Find where the given text appears and provide that cell's center as [x, y] coordinate. 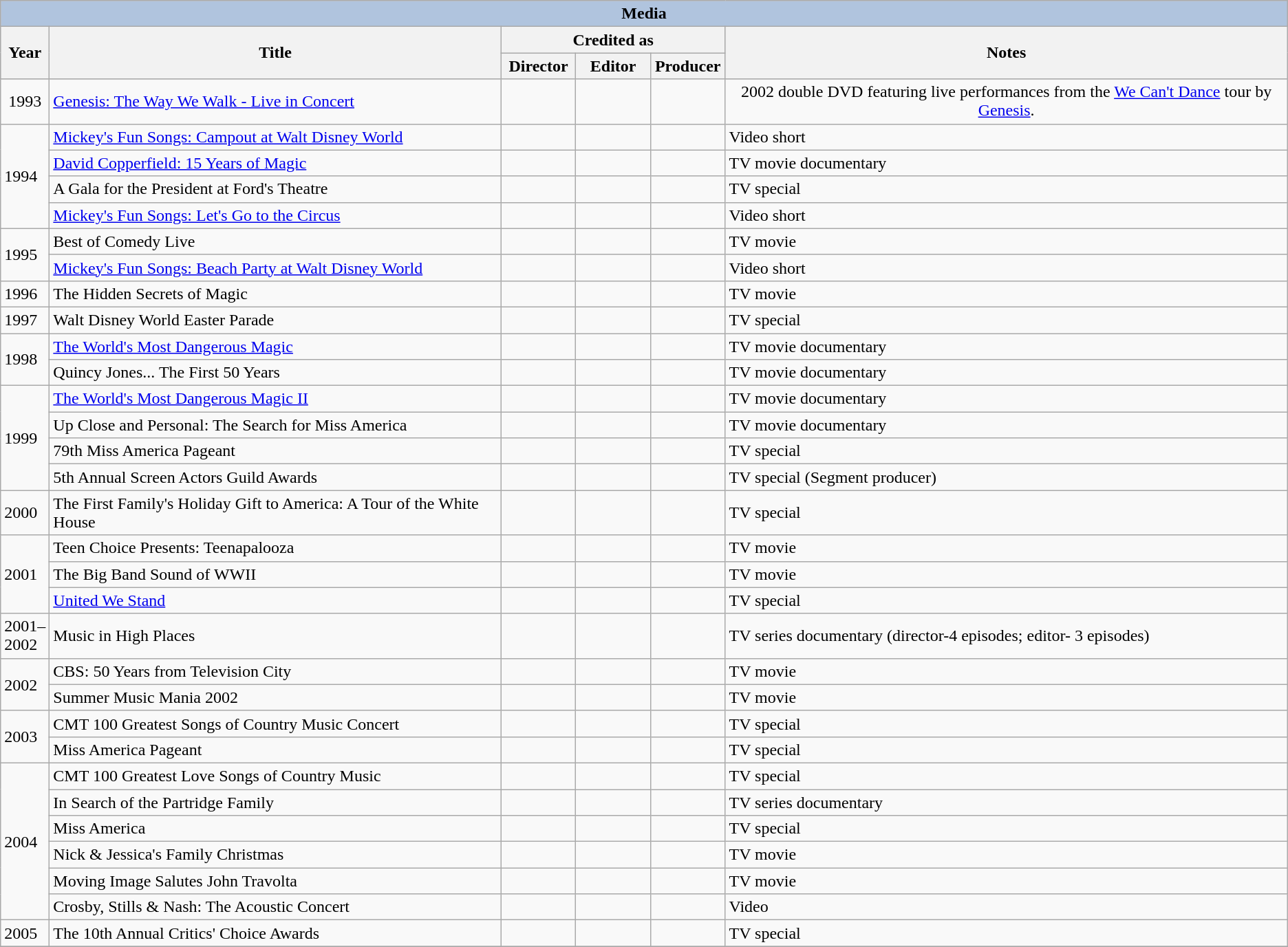
Summer Music Mania 2002 [275, 697]
The Big Band Sound of WWII [275, 574]
TV series documentary [1006, 803]
Best of Comedy Live [275, 241]
1998 [25, 359]
2004 [25, 841]
2000 [25, 513]
Credited as [613, 40]
Director [538, 66]
Mickey's Fun Songs: Let's Go to the Circus [275, 215]
TV special (Segment producer) [1006, 477]
1997 [25, 320]
Crosby, Stills & Nash: The Acoustic Concert [275, 907]
The First Family's Holiday Gift to America: A Tour of the White House [275, 513]
1994 [25, 176]
The 10th Annual Critics' Choice Awards [275, 933]
TV series documentary (director-4 episodes; editor- 3 episodes) [1006, 635]
1993 [25, 102]
The World's Most Dangerous Magic II [275, 399]
Title [275, 53]
Teen Choice Presents: Teenapalooza [275, 548]
2005 [25, 933]
Media [644, 14]
Year [25, 53]
Walt Disney World Easter Parade [275, 320]
The Hidden Secrets of Magic [275, 294]
Miss America Pageant [275, 750]
Moving Image Salutes John Travolta [275, 881]
2002 [25, 684]
79th Miss America Pageant [275, 451]
2001–2002 [25, 635]
A Gala for the President at Ford's Theatre [275, 189]
Miss America [275, 829]
1999 [25, 438]
2002 double DVD featuring live performances from the We Can't Dance tour by Genesis. [1006, 102]
Genesis: The Way We Walk - Live in Concert [275, 102]
Up Close and Personal: The Search for Miss America [275, 425]
1996 [25, 294]
Mickey's Fun Songs: Campout at Walt Disney World [275, 137]
In Search of the Partridge Family [275, 803]
CMT 100 Greatest Songs of Country Music Concert [275, 723]
Editor [614, 66]
CBS: 50 Years from Television City [275, 671]
Producer [688, 66]
Notes [1006, 53]
5th Annual Screen Actors Guild Awards [275, 477]
CMT 100 Greatest Love Songs of Country Music [275, 776]
Video [1006, 907]
The World's Most Dangerous Magic [275, 346]
Music in High Places [275, 635]
Quincy Jones... The First 50 Years [275, 373]
Mickey's Fun Songs: Beach Party at Walt Disney World [275, 268]
2003 [25, 737]
David Copperfield: 15 Years of Magic [275, 163]
2001 [25, 574]
United We Stand [275, 600]
1995 [25, 254]
Nick & Jessica's Family Christmas [275, 855]
